Scan for the cell matching the given text and deliver its [X, Y] coordinate at center. 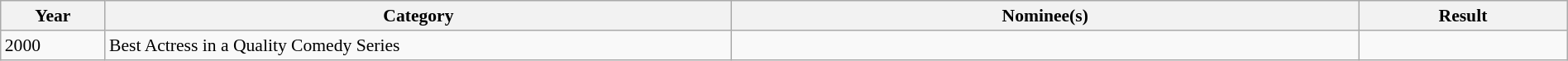
Best Actress in a Quality Comedy Series [418, 45]
Result [1464, 16]
2000 [53, 45]
Category [418, 16]
Year [53, 16]
Nominee(s) [1045, 16]
